From the cell containing the given text, extract its center point as [X, Y] coordinate. 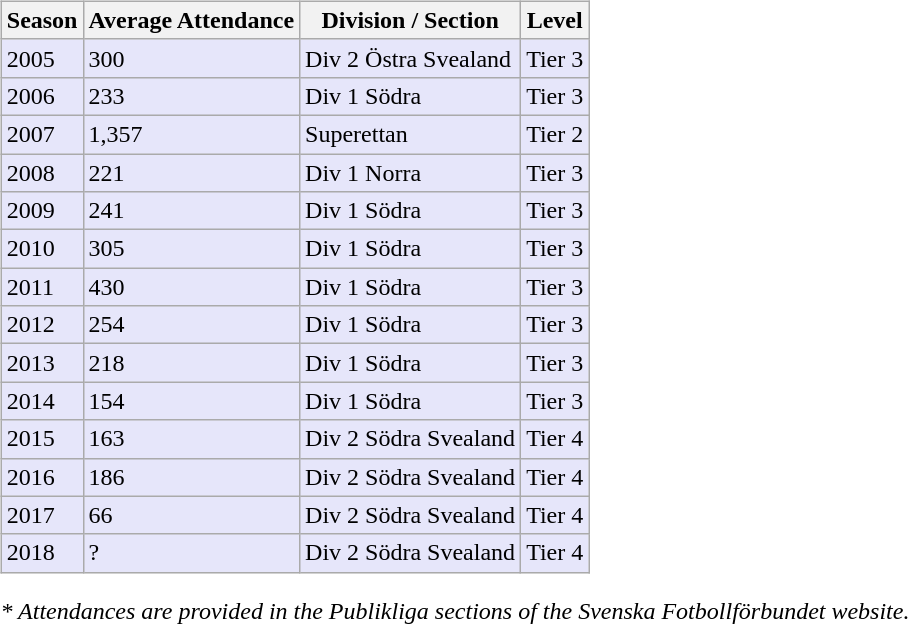
2005 [42, 58]
66 [192, 515]
233 [192, 96]
2012 [42, 325]
2009 [42, 211]
300 [192, 58]
2014 [42, 401]
2013 [42, 363]
218 [192, 363]
Superettan [410, 134]
2011 [42, 287]
Season [42, 20]
221 [192, 173]
Average Attendance [192, 20]
? [192, 553]
154 [192, 401]
2015 [42, 439]
2006 [42, 96]
305 [192, 249]
2008 [42, 173]
2017 [42, 515]
2016 [42, 477]
254 [192, 325]
2007 [42, 134]
Level [555, 20]
Div 2 Östra Svealand [410, 58]
2018 [42, 553]
Division / Section [410, 20]
1,357 [192, 134]
Div 1 Norra [410, 173]
2010 [42, 249]
Tier 2 [555, 134]
163 [192, 439]
430 [192, 287]
186 [192, 477]
241 [192, 211]
